Output the (X, Y) coordinate of the center of the cell containing the given text.  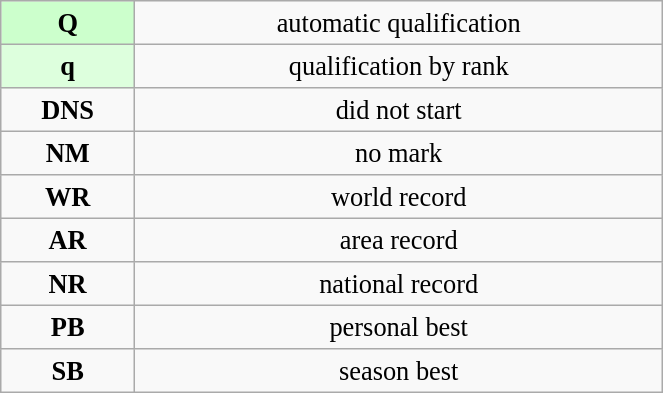
DNS (68, 109)
SB (68, 371)
qualification by rank (399, 66)
PB (68, 327)
season best (399, 371)
NM (68, 153)
WR (68, 197)
no mark (399, 153)
automatic qualification (399, 22)
Q (68, 22)
NR (68, 284)
did not start (399, 109)
world record (399, 197)
q (68, 66)
AR (68, 240)
area record (399, 240)
personal best (399, 327)
national record (399, 284)
